From the cell containing the given text, extract its center point as [x, y] coordinate. 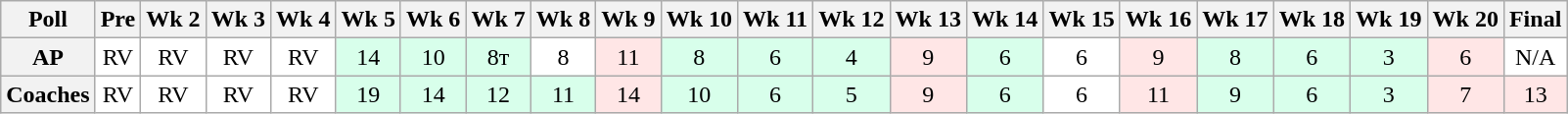
Wk 19 [1389, 20]
Wk 15 [1082, 20]
19 [368, 94]
Wk 5 [368, 20]
Wk 12 [852, 20]
5 [852, 94]
Poll [48, 20]
Wk 17 [1235, 20]
Wk 16 [1158, 20]
AP [48, 57]
Wk 11 [775, 20]
Wk 2 [173, 20]
Wk 18 [1312, 20]
Wk 14 [1004, 20]
7 [1465, 94]
Wk 4 [303, 20]
Coaches [48, 94]
Wk 20 [1465, 20]
12 [498, 94]
Wk 10 [699, 20]
Wk 3 [238, 20]
4 [852, 57]
N/A [1535, 57]
Wk 13 [928, 20]
8т [498, 57]
13 [1535, 94]
Wk 6 [433, 20]
Wk 7 [498, 20]
Pre [117, 20]
Wk 8 [563, 20]
Wk 9 [628, 20]
Final [1535, 20]
